From the cell containing the given text, extract its center point as [X, Y] coordinate. 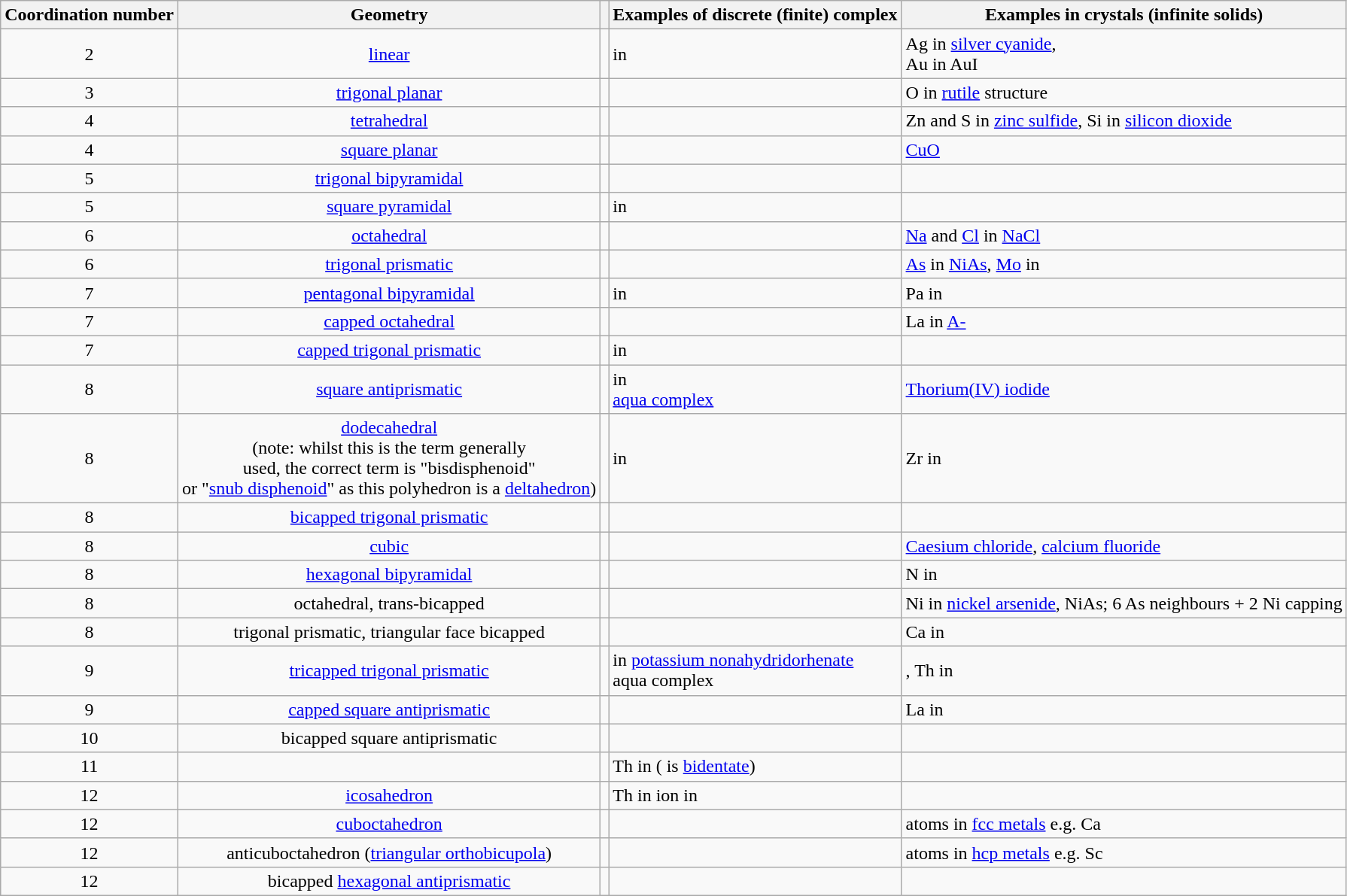
octahedral [390, 235]
Na and Cl in NaCl [1124, 235]
Geometry [390, 15]
Examples in crystals (infinite solids) [1124, 15]
trigonal prismatic [390, 264]
Thorium(IV) iodide [1124, 388]
pentagonal bipyramidal [390, 293]
trigonal planar [390, 93]
Ag in silver cyanide,Au in AuI [1124, 54]
anticuboctahedron (triangular orthobicupola) [390, 852]
capped octahedral [390, 321]
CuO [1124, 150]
Zr in [1124, 459]
capped trigonal prismatic [390, 350]
square planar [390, 150]
Caesium chloride, calcium fluoride [1124, 546]
cubic [390, 546]
Coordination number [90, 15]
Th in ion in [756, 795]
N in [1124, 575]
octahedral, trans-bicapped [390, 603]
La in [1124, 709]
in potassium nonahydridorhenate aqua complex [756, 671]
trigonal bipyramidal [390, 178]
cuboctahedron [390, 824]
La in A- [1124, 321]
O in rutile structure [1124, 93]
tricapped trigonal prismatic [390, 671]
square pyramidal [390, 207]
tetrahedral [390, 121]
, Th in [1124, 671]
Zn and S in zinc sulfide, Si in silicon dioxide [1124, 121]
square antiprismatic [390, 388]
hexagonal bipyramidal [390, 575]
Th in ( is bidentate) [756, 767]
bicapped square antiprismatic [390, 738]
Examples of discrete (finite) complex [756, 15]
Ca in [1124, 632]
2 [90, 54]
Pa in [1124, 293]
atoms in hcp metals e.g. Sc [1124, 852]
atoms in fcc metals e.g. Ca [1124, 824]
10 [90, 738]
bicapped trigonal prismatic [390, 518]
trigonal prismatic, triangular face bicapped [390, 632]
in aqua complex [756, 388]
As in NiAs, Mo in [1124, 264]
linear [390, 54]
11 [90, 767]
capped square antiprismatic [390, 709]
bicapped hexagonal antiprismatic [390, 881]
icosahedron [390, 795]
Ni in nickel arsenide, NiAs; 6 As neighbours + 2 Ni capping [1124, 603]
3 [90, 93]
